Provide the [X, Y] coordinate of the cell's center where the given text is located.  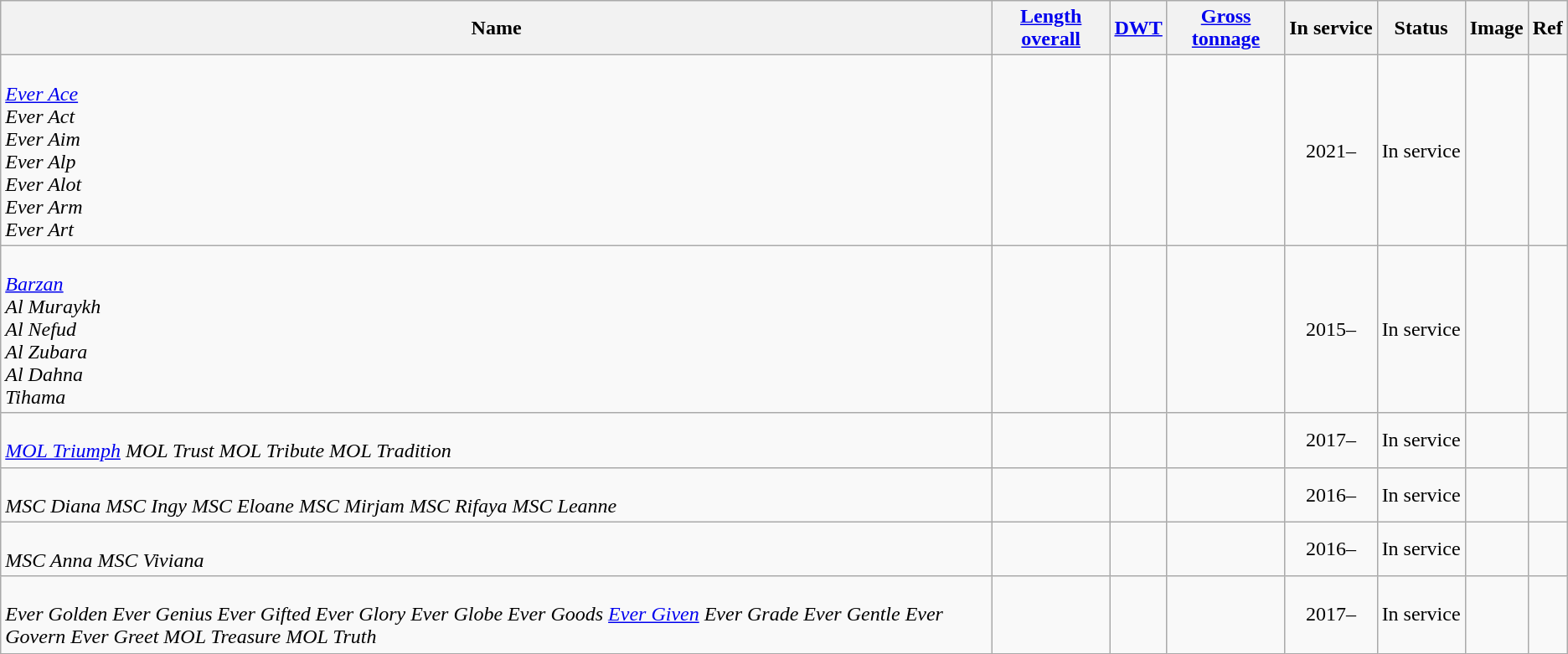
Name [497, 28]
Gross tonnage [1225, 28]
Image [1496, 28]
Ever Golden Ever Genius Ever Gifted Ever Glory Ever Globe Ever Goods Ever Given Ever Grade Ever Gentle Ever Govern Ever Greet MOL Treasure MOL Truth [497, 615]
2015– [1331, 329]
Ever AceEver ActEver AimEver AlpEver AlotEver ArmEver Art [497, 151]
MSC Anna MSC Viviana [497, 549]
2021– [1331, 151]
Length overall [1050, 28]
BarzanAl MuraykhAl NefudAl ZubaraAl DahnaTihama [497, 329]
Status [1421, 28]
Ref [1548, 28]
MOL Triumph MOL Trust MOL Tribute MOL Tradition [497, 440]
DWT [1138, 28]
MSC Diana MSC Ingy MSC Eloane MSC Mirjam MSC Rifaya MSC Leanne [497, 494]
